From the cell containing the given text, extract its center point as (X, Y) coordinate. 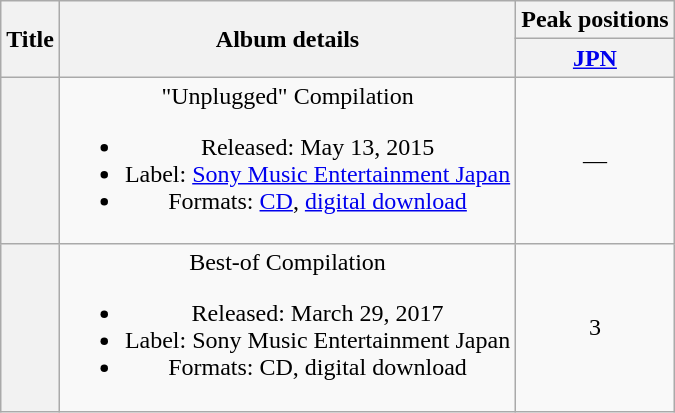
Peak positions (595, 20)
JPN (595, 58)
"Unplugged" CompilationReleased: May 13, 2015Label: Sony Music Entertainment JapanFormats: CD, digital download (287, 160)
Best-of CompilationReleased: March 29, 2017Label: Sony Music Entertainment JapanFormats: CD, digital download (287, 328)
— (595, 160)
Title (30, 39)
3 (595, 328)
Album details (287, 39)
